Output the [x, y] coordinate of the center of the cell containing the given text.  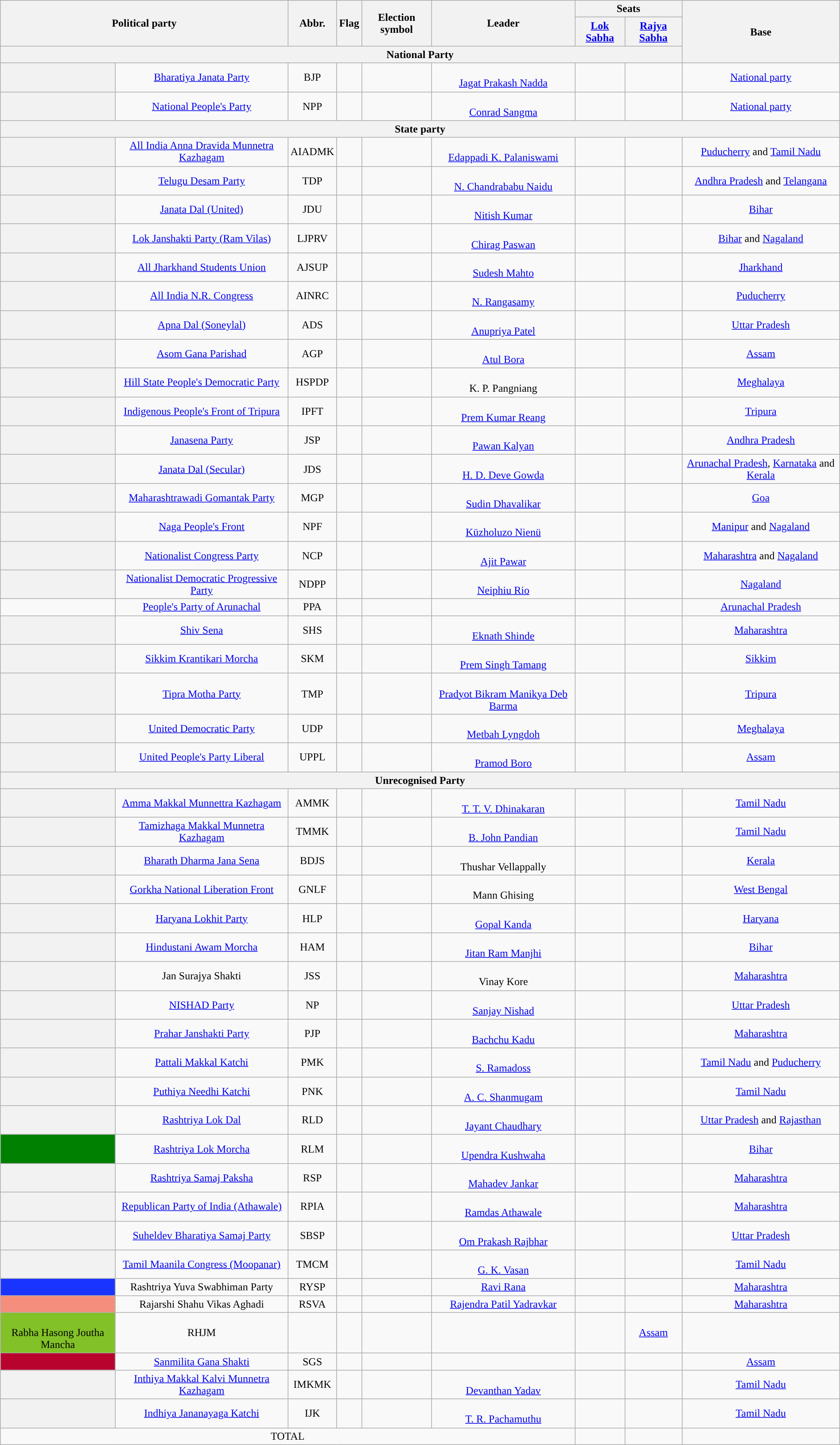
Seats [629, 9]
Rashtriya Lok Morcha [202, 1149]
Nationalist Democratic Progressive Party [202, 584]
AINRC [312, 296]
Maharashtrawadi Gomantak Party [202, 498]
All Jharkhand Students Union [202, 267]
TDP [312, 181]
NPP [312, 106]
Pramod Boro [503, 757]
Bharatiya Janata Party [202, 77]
Mahadev Jankar [503, 1178]
Naga People's Front [202, 526]
Prahar Janshakti Party [202, 1033]
JDS [312, 469]
National Party [420, 55]
PJP [312, 1033]
National People's Party [202, 106]
N. Rangasamy [503, 296]
SGS [312, 1362]
Bharath Dharma Jana Sena [202, 861]
AJSUP [312, 267]
B. John Pandian [503, 832]
Rashtriya Samaj Paksha [202, 1178]
Jagat Prakash Nadda [503, 77]
Pawan Kalyan [503, 440]
Amma Makkal Munnettra Kazhagam [202, 803]
United Democratic Party [202, 728]
Election symbol [397, 23]
Anupriya Patel [503, 324]
TOTAL [288, 1436]
Mann Ghising [503, 890]
Sanmilita Gana Shakti [202, 1362]
IPFT [312, 411]
Arunachal Pradesh [761, 607]
Apna Dal (Soneylal) [202, 324]
RSP [312, 1178]
JSP [312, 440]
Puducherry and Tamil Nadu [761, 152]
UDP [312, 728]
Sudin Dhavalikar [503, 498]
Thushar Vellappally [503, 861]
Bihar and Nagaland [761, 238]
Goa [761, 498]
Manipur and Nagaland [761, 526]
IJK [312, 1414]
All India N.R. Congress [202, 296]
Flag [349, 23]
Political party [144, 23]
Tamil Maanila Congress (Moopanar) [202, 1265]
Jitan Ram Manjhi [503, 947]
RPIA [312, 1206]
Vinay Kore [503, 976]
Ravi Rana [503, 1287]
Kerala [761, 861]
RYSP [312, 1287]
Tipra Motha Party [202, 693]
HLP [312, 918]
Puthiya Needhi Katchi [202, 1091]
Asom Gana Parishad [202, 354]
Base [761, 32]
N. Chandrababu Naidu [503, 181]
PNK [312, 1091]
NISHAD Party [202, 1005]
Nagaland [761, 584]
NCP [312, 556]
HSPDP [312, 383]
NDPP [312, 584]
All India Anna Dravida Munnetra Kazhagam [202, 152]
JSS [312, 976]
Hill State People's Democratic Party [202, 383]
Eknath Shinde [503, 630]
LJPRV [312, 238]
Haryana Lokhit Party [202, 918]
S. Ramadoss [503, 1063]
T. T. V. Dhinakaran [503, 803]
AGP [312, 354]
Conrad Sangma [503, 106]
Janasena Party [202, 440]
Rabha Hasong Joutha Mancha [58, 1333]
Suheldev Bharatiya Samaj Party [202, 1235]
AMMK [312, 803]
Edappadi K. Palaniswami [503, 152]
T. R. Pachamuthu [503, 1414]
Haryana [761, 918]
K. P. Pangniang [503, 383]
Puducherry [761, 296]
Devanthan Yadav [503, 1384]
Ajit Pawar [503, 556]
Republican Party of India (Athawale) [202, 1206]
BJP [312, 77]
Sikkim Krantikari Morcha [202, 658]
Andhra Pradesh and Telangana [761, 181]
Inthiya Makkal Kalvi Munnetra Kazhagam [202, 1384]
TMCM [312, 1265]
Sudesh Mahto [503, 267]
MGP [312, 498]
Lok Janshakti Party (Ram Vilas) [202, 238]
TMP [312, 693]
United People's Party Liberal [202, 757]
Gorkha National Liberation Front [202, 890]
Küzholuzo Nienü [503, 526]
SBSP [312, 1235]
NP [312, 1005]
TMMK [312, 832]
Sikkim [761, 658]
HAM [312, 947]
Ramdas Athawale [503, 1206]
Rashtriya Lok Dal [202, 1120]
Hindustani Awam Morcha [202, 947]
Nationalist Congress Party [202, 556]
Pattali Makkal Katchi [202, 1063]
PPA [312, 607]
Janata Dal (United) [202, 209]
SHS [312, 630]
Neiphiu Rio [503, 584]
RHJM [202, 1333]
Indigenous People's Front of Tripura [202, 411]
Sanjay Nishad [503, 1005]
Maharashtra and Nagaland [761, 556]
Prem Kumar Reang [503, 411]
Unrecognised Party [420, 780]
Tamil Nadu and Puducherry [761, 1063]
Chirag Paswan [503, 238]
PMK [312, 1063]
G. K. Vasan [503, 1265]
A. C. Shanmugam [503, 1091]
Rajarshi Shahu Vikas Aghadi [202, 1304]
UPPL [312, 757]
Om Prakash Rajbhar [503, 1235]
Janata Dal (Secular) [202, 469]
State party [420, 129]
Pradyot Bikram Manikya Deb Barma [503, 693]
West Bengal [761, 890]
Rajya Sabha [653, 32]
BDJS [312, 861]
Bachchu Kadu [503, 1033]
Indhiya Jananayaga Katchi [202, 1414]
AIADMK [312, 152]
Rashtriya Yuva Swabhiman Party [202, 1287]
Leader [503, 23]
Andhra Pradesh [761, 440]
Telugu Desam Party [202, 181]
Jayant Chaudhary [503, 1120]
Abbr. [312, 23]
Tamizhaga Makkal Munnetra Kazhagam [202, 832]
Prem Singh Tamang [503, 658]
IMKMK [312, 1384]
NPF [312, 526]
Jan Surajya Shakti [202, 976]
SKM [312, 658]
Arunachal Pradesh, Karnataka and Kerala [761, 469]
Jharkhand [761, 267]
Atul Bora [503, 354]
JDU [312, 209]
RSVA [312, 1304]
Uttar Pradesh and Rajasthan [761, 1120]
Metbah Lyngdoh [503, 728]
RLM [312, 1149]
Rajendra Patil Yadravkar [503, 1304]
Upendra Kushwaha [503, 1149]
RLD [312, 1120]
GNLF [312, 890]
ADS [312, 324]
People's Party of Arunachal [202, 607]
Nitish Kumar [503, 209]
Shiv Sena [202, 630]
Lok Sabha [600, 32]
H. D. Deve Gowda [503, 469]
Gopal Kanda [503, 918]
